Provide the [X, Y] coordinate of the cell's center where the given text is located.  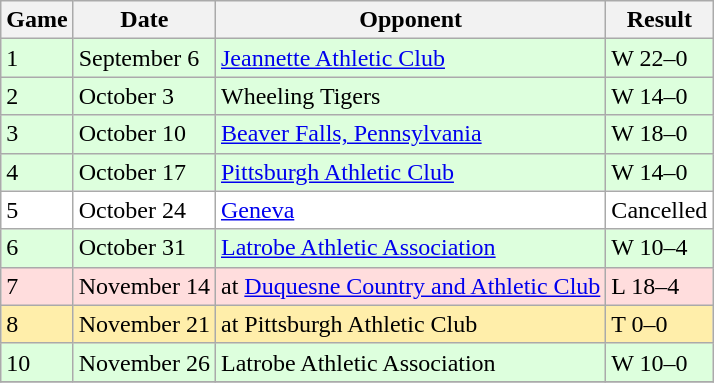
at Duquesne Country and Athletic Club [410, 286]
Cancelled [660, 210]
November 26 [144, 362]
October 3 [144, 96]
November 21 [144, 324]
Opponent [410, 20]
W 10–4 [660, 248]
October 10 [144, 134]
October 17 [144, 172]
at Pittsburgh Athletic Club [410, 324]
September 6 [144, 58]
5 [37, 210]
1 [37, 58]
4 [37, 172]
Jeannette Athletic Club [410, 58]
8 [37, 324]
7 [37, 286]
W 10–0 [660, 362]
Game [37, 20]
Beaver Falls, Pennsylvania [410, 134]
2 [37, 96]
10 [37, 362]
November 14 [144, 286]
W 22–0 [660, 58]
L 18–4 [660, 286]
October 31 [144, 248]
6 [37, 248]
W 18–0 [660, 134]
Geneva [410, 210]
T 0–0 [660, 324]
3 [37, 134]
Pittsburgh Athletic Club [410, 172]
Wheeling Tigers [410, 96]
Date [144, 20]
Result [660, 20]
October 24 [144, 210]
